Extract the [X, Y] coordinate from the center of the cell holding the provided text.  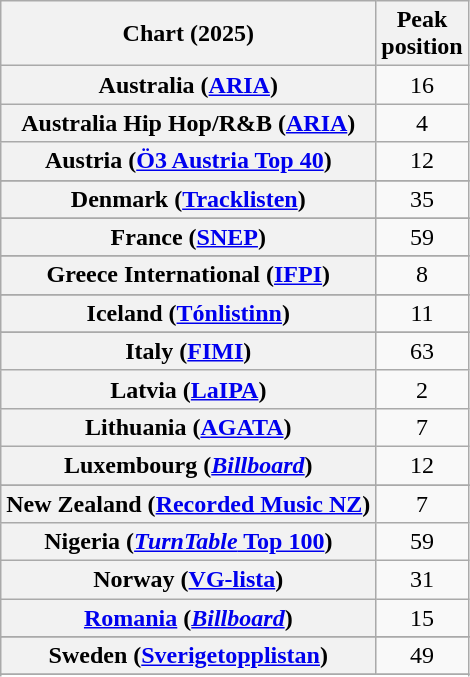
Peakposition [422, 34]
31 [422, 580]
Australia Hip Hop/R&B (ARIA) [188, 123]
2 [422, 389]
Iceland (Tónlistinn) [188, 313]
35 [422, 199]
11 [422, 313]
Romania (Billboard) [188, 618]
France (SNEP) [188, 237]
63 [422, 351]
Austria (Ö3 Austria Top 40) [188, 161]
Australia (ARIA) [188, 85]
8 [422, 275]
16 [422, 85]
Sweden (Sverigetopplistan) [188, 656]
Lithuania (AGATA) [188, 427]
Greece International (IFPI) [188, 275]
Denmark (Tracklisten) [188, 199]
New Zealand (Recorded Music NZ) [188, 503]
Luxembourg (Billboard) [188, 465]
Latvia (LaIPA) [188, 389]
Italy (FIMI) [188, 351]
15 [422, 618]
Chart (2025) [188, 34]
Nigeria (TurnTable Top 100) [188, 542]
49 [422, 656]
Norway (VG-lista) [188, 580]
4 [422, 123]
